Capture the cell that displays the provided text and extract its [x, y] central coordinate. 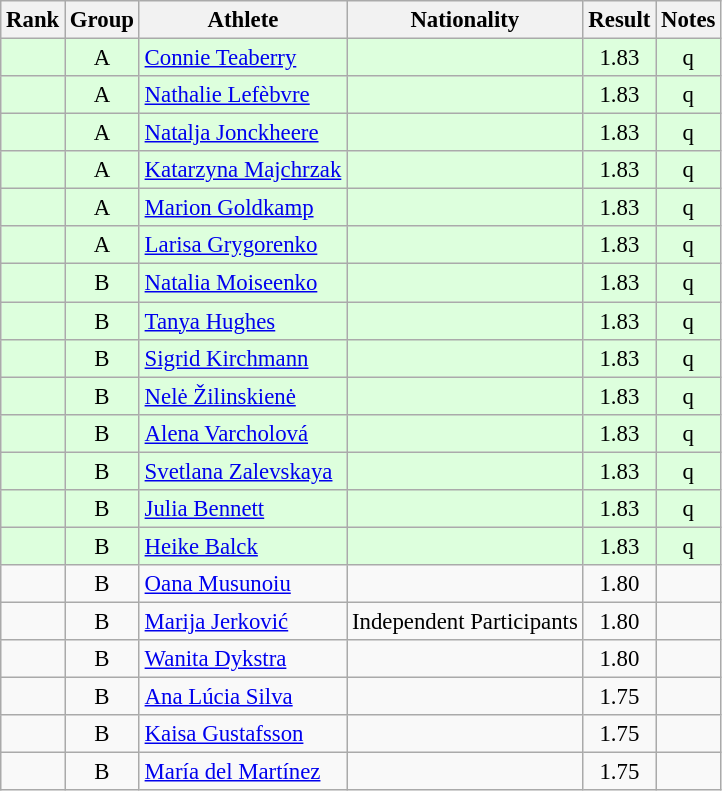
Natalia Moiseenko [242, 283]
Ana Lúcia Silva [242, 697]
Sigrid Kirchmann [242, 358]
Athlete [242, 20]
Wanita Dykstra [242, 659]
Katarzyna Majchrzak [242, 170]
Larisa Grygorenko [242, 245]
Nathalie Lefèbvre [242, 95]
María del Martínez [242, 772]
Natalja Jonckheere [242, 133]
Svetlana Zalevskaya [242, 471]
Tanya Hughes [242, 321]
Julia Bennett [242, 509]
Heike Balck [242, 546]
Connie Teaberry [242, 58]
Oana Musunoiu [242, 584]
Kaisa Gustafsson [242, 734]
Independent Participants [465, 621]
Marija Jerković [242, 621]
Result [620, 20]
Alena Varcholová [242, 433]
Rank [33, 20]
Notes [688, 20]
Nationality [465, 20]
Marion Goldkamp [242, 208]
Group [102, 20]
Nelė Žilinskienė [242, 396]
